Pinpoint the cell where the given text exists, returning its [x, y] midpoint coordinate. 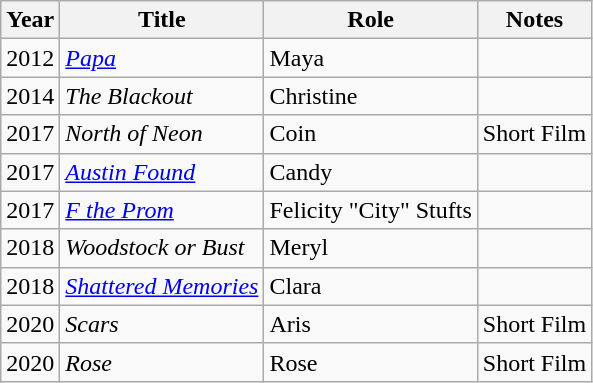
Meryl [370, 248]
F the Prom [162, 210]
Title [162, 20]
Aris [370, 324]
Papa [162, 58]
Maya [370, 58]
Christine [370, 96]
Shattered Memories [162, 286]
2012 [30, 58]
Felicity "City" Stufts [370, 210]
Notes [534, 20]
The Blackout [162, 96]
Candy [370, 172]
Austin Found [162, 172]
North of Neon [162, 134]
Year [30, 20]
2014 [30, 96]
Coin [370, 134]
Clara [370, 286]
Woodstock or Bust [162, 248]
Scars [162, 324]
Role [370, 20]
